Capture the cell that displays the provided text and extract its (x, y) central coordinate. 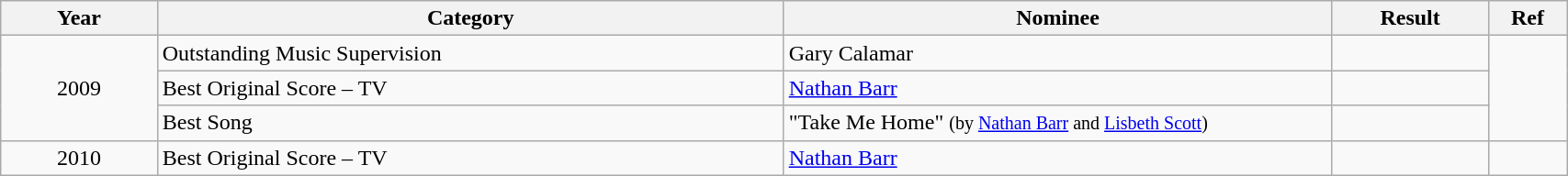
Nominee (1058, 18)
"Take Me Home" (by Nathan Barr and Lisbeth Scott) (1058, 123)
Best Song (470, 123)
Ref (1527, 18)
Year (79, 18)
Outstanding Music Supervision (470, 53)
Category (470, 18)
Result (1410, 18)
2009 (79, 88)
2010 (79, 158)
Gary Calamar (1058, 53)
